Pinpoint the cell where the given text exists, returning its [x, y] midpoint coordinate. 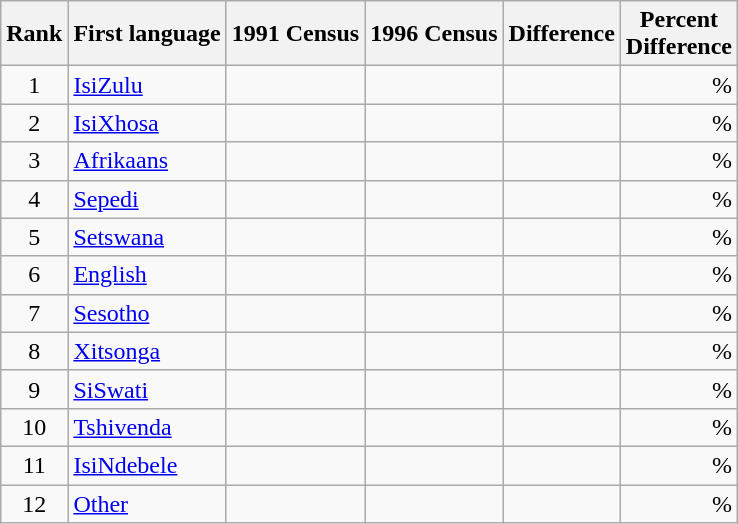
IsiXhosa [147, 123]
Setswana [147, 237]
4 [34, 199]
10 [34, 427]
3 [34, 161]
English [147, 275]
SiSwati [147, 389]
IsiNdebele [147, 465]
First language [147, 34]
Sepedi [147, 199]
5 [34, 237]
IsiZulu [147, 85]
2 [34, 123]
Tshivenda [147, 427]
9 [34, 389]
Other [147, 503]
1 [34, 85]
1991 Census [295, 34]
8 [34, 351]
12 [34, 503]
Afrikaans [147, 161]
Difference [562, 34]
Xitsonga [147, 351]
Sesotho [147, 313]
11 [34, 465]
Rank [34, 34]
6 [34, 275]
7 [34, 313]
1996 Census [434, 34]
PercentDifference [678, 34]
